Output the [x, y] coordinate of the center of the cell containing the given text.  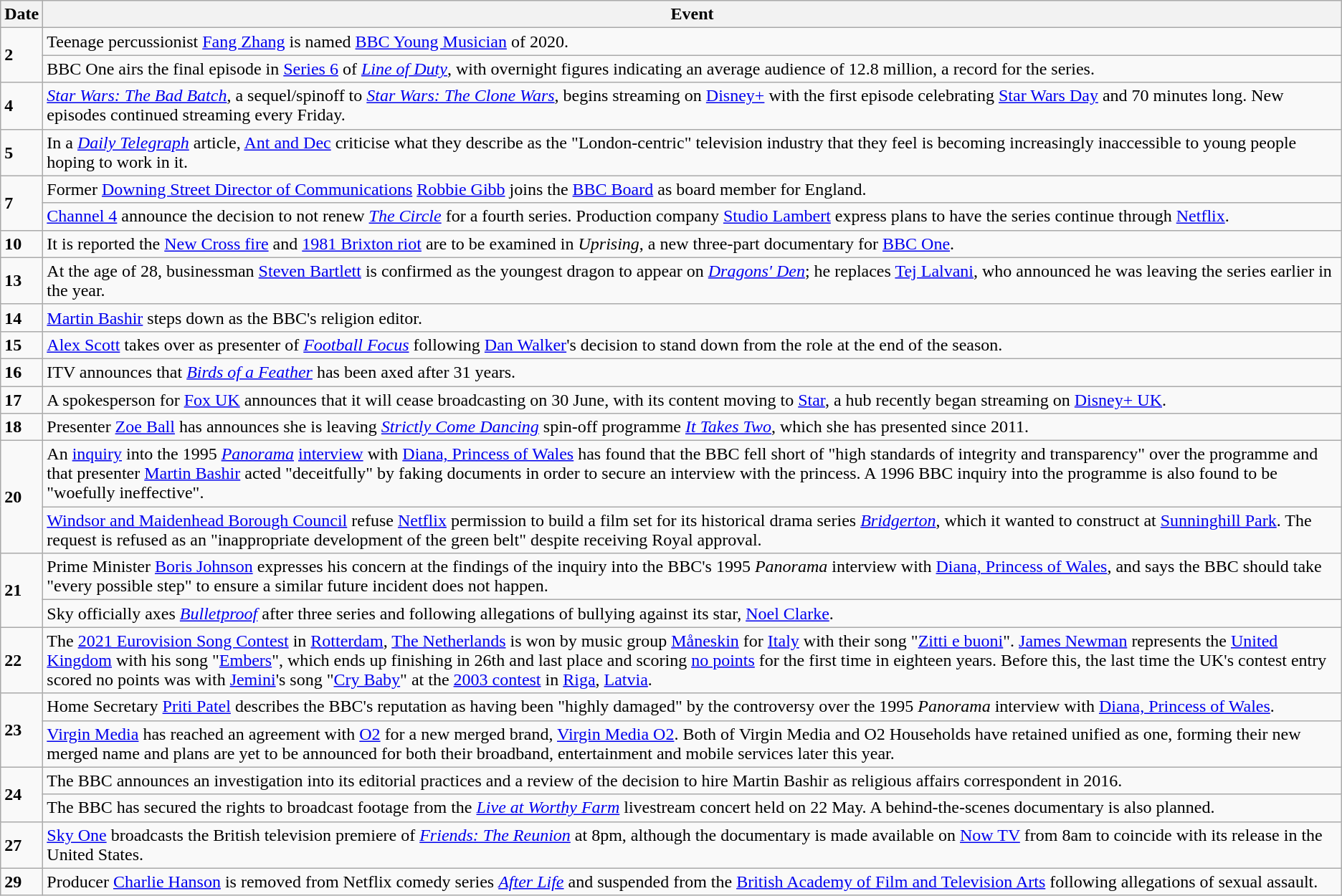
5 [22, 152]
4 [22, 106]
27 [22, 844]
Event [693, 14]
18 [22, 427]
24 [22, 794]
17 [22, 399]
7 [22, 203]
14 [22, 318]
Sky officially axes Bulletproof after three series and following allegations of bullying against its star, Noel Clarke. [693, 614]
21 [22, 591]
Former Downing Street Director of Communications Robbie Gibb joins the BBC Board as board member for England. [693, 189]
29 [22, 882]
10 [22, 244]
2 [22, 55]
23 [22, 730]
20 [22, 497]
Martin Bashir steps down as the BBC's religion editor. [693, 318]
Alex Scott takes over as presenter of Football Focus following Dan Walker's decision to stand down from the role at the end of the season. [693, 345]
Date [22, 14]
15 [22, 345]
16 [22, 372]
ITV announces that Birds of a Feather has been axed after 31 years. [693, 372]
It is reported the New Cross fire and 1981 Brixton riot are to be examined in Uprising, a new three-part documentary for BBC One. [693, 244]
22 [22, 660]
13 [22, 281]
Teenage percussionist Fang Zhang is named BBC Young Musician of 2020. [693, 42]
Presenter Zoe Ball has announces she is leaving Strictly Come Dancing spin-off programme It Takes Two, which she has presented since 2011. [693, 427]
